Search for the cell housing the specified text and yield its (x, y) center coordinate. 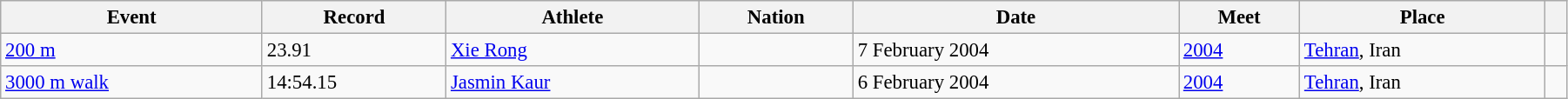
Record (353, 17)
Event (132, 17)
6 February 2004 (1015, 82)
7 February 2004 (1015, 50)
200 m (132, 50)
Date (1015, 17)
Jasmin Kaur (573, 82)
Place (1423, 17)
Athlete (573, 17)
23.91 (353, 50)
Nation (776, 17)
Xie Rong (573, 50)
14:54.15 (353, 82)
3000 m walk (132, 82)
Meet (1239, 17)
